Capture the cell that displays the provided text and extract its [x, y] central coordinate. 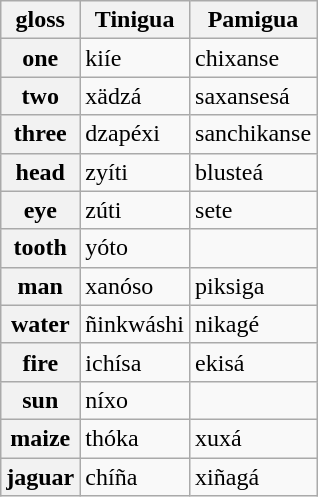
yóto [135, 248]
chixanse [254, 58]
maize [40, 438]
ñinkwáshi [135, 324]
xädzá [135, 96]
ichísa [135, 362]
eye [40, 210]
blusteá [254, 172]
Tinigua [135, 20]
tooth [40, 248]
two [40, 96]
piksiga [254, 286]
xanóso [135, 286]
three [40, 134]
Pamigua [254, 20]
xuxá [254, 438]
chíña [135, 477]
sete [254, 210]
níxo [135, 400]
zúti [135, 210]
xiñagá [254, 477]
fire [40, 362]
sun [40, 400]
ekisá [254, 362]
sanchikanse [254, 134]
zyíti [135, 172]
dzapéxi [135, 134]
man [40, 286]
kiíe [135, 58]
saxansesá [254, 96]
gloss [40, 20]
water [40, 324]
nikagé [254, 324]
jaguar [40, 477]
head [40, 172]
thóka [135, 438]
one [40, 58]
